Capture the cell that displays the provided text and extract its [X, Y] central coordinate. 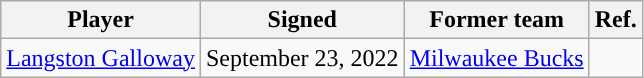
Langston Galloway [101, 58]
Former team [496, 20]
Player [101, 20]
September 23, 2022 [302, 58]
Signed [302, 20]
Ref. [616, 20]
Milwaukee Bucks [496, 58]
